Locate the cell with the specified text and output its [X, Y] center coordinate. 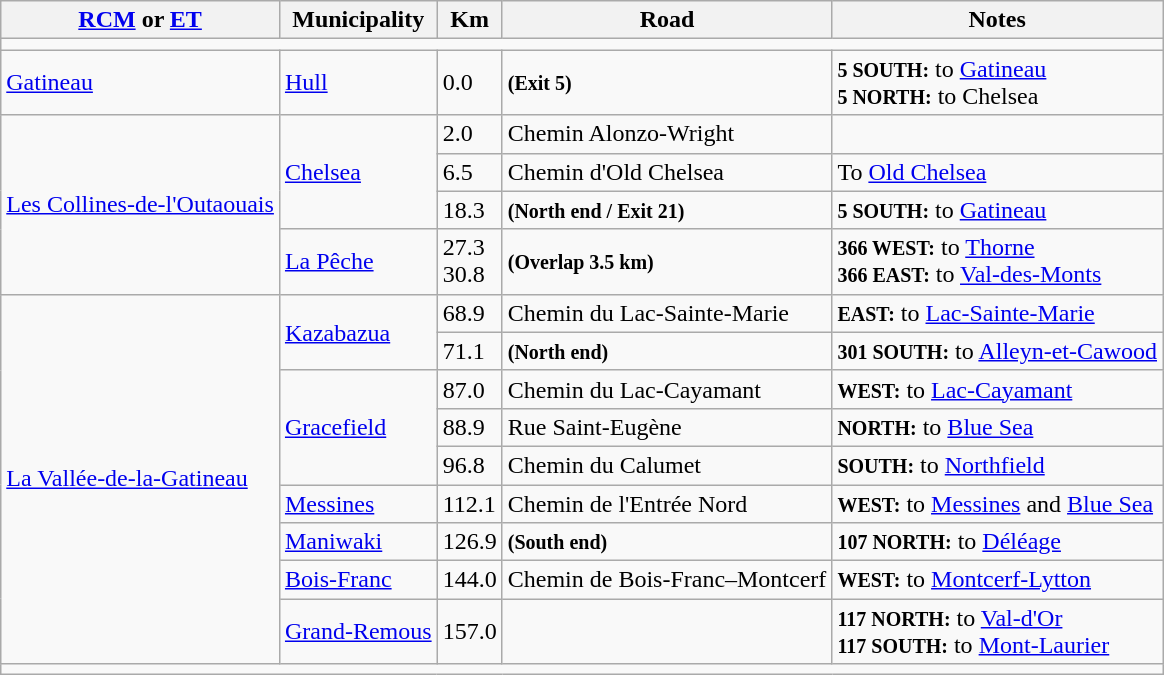
WEST: to Messines and Blue Sea [998, 503]
Messines [358, 503]
144.0 [470, 580]
Gracefield [358, 427]
Bois-Franc [358, 580]
(North end / Exit 21) [667, 210]
5 SOUTH: to Gatineau 5 NORTH: to Chelsea [998, 82]
6.5 [470, 172]
Road [667, 20]
Hull [358, 82]
107 NORTH: to Déléage [998, 542]
Notes [998, 20]
87.0 [470, 389]
(Overlap 3.5 km) [667, 262]
Chemin du Calumet [667, 465]
(South end) [667, 542]
88.9 [470, 427]
Gatineau [140, 82]
301 SOUTH: to Alleyn-et-Cawood [998, 351]
La Pêche [358, 262]
EAST: to Lac-Sainte-Marie [998, 313]
Chemin Alonzo-Wright [667, 134]
To Old Chelsea [998, 172]
Chemin de l'Entrée Nord [667, 503]
71.1 [470, 351]
18.3 [470, 210]
68.9 [470, 313]
157.0 [470, 632]
2.0 [470, 134]
NORTH: to Blue Sea [998, 427]
Kazabazua [358, 332]
Chemin de Bois-Franc–Montcerf [667, 580]
0.0 [470, 82]
Chemin du Lac-Cayamant [667, 389]
Les Collines-de-l'Outaouais [140, 204]
5 SOUTH: to Gatineau [998, 210]
(Exit 5) [667, 82]
SOUTH: to Northfield [998, 465]
Chemin du Lac-Sainte-Marie [667, 313]
Chemin d'Old Chelsea [667, 172]
WEST: to Lac-Cayamant [998, 389]
(North end) [667, 351]
La Vallée-de-la-Gatineau [140, 479]
112.1 [470, 503]
Municipality [358, 20]
Maniwaki [358, 542]
126.9 [470, 542]
96.8 [470, 465]
117 NORTH: to Val-d'Or 117 SOUTH: to Mont-Laurier [998, 632]
27.3 30.8 [470, 262]
Chelsea [358, 172]
Km [470, 20]
WEST: to Montcerf-Lytton [998, 580]
366 WEST: to Thorne 366 EAST: to Val-des-Monts [998, 262]
RCM or ET [140, 20]
Grand-Remous [358, 632]
Rue Saint-Eugène [667, 427]
